Find where the given text appears and provide that cell's center as (X, Y) coordinate. 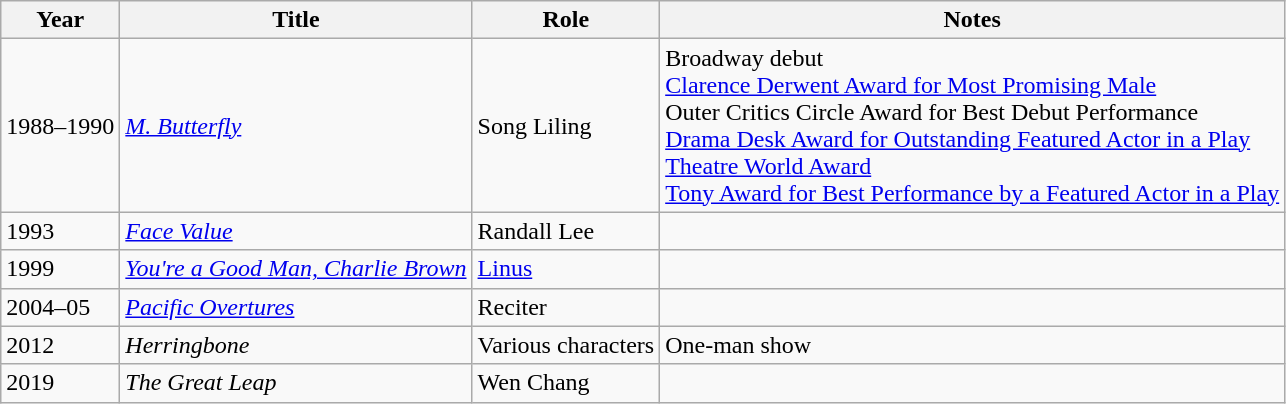
Title (296, 20)
One-man show (972, 345)
2012 (60, 345)
Role (566, 20)
Wen Chang (566, 383)
Linus (566, 269)
You're a Good Man, Charlie Brown (296, 269)
M. Butterfly (296, 126)
The Great Leap (296, 383)
1999 (60, 269)
2004–05 (60, 307)
Pacific Overtures (296, 307)
Song Liling (566, 126)
Randall Lee (566, 231)
Various characters (566, 345)
2019 (60, 383)
Reciter (566, 307)
1988–1990 (60, 126)
1993 (60, 231)
Herringbone (296, 345)
Face Value (296, 231)
Notes (972, 20)
Year (60, 20)
